Output the [x, y] coordinate of the center of the cell containing the given text.  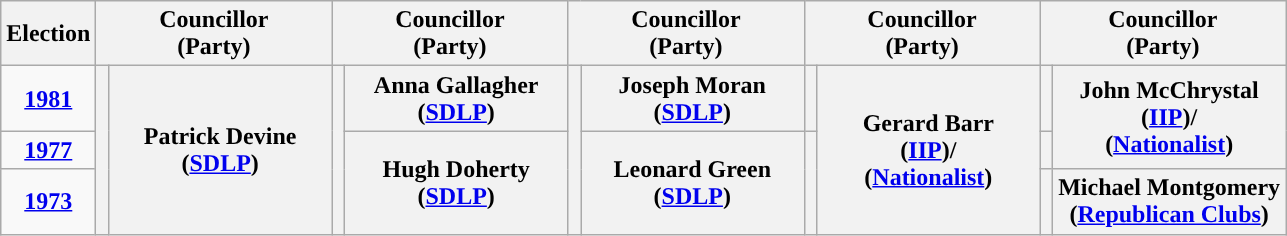
Michael Montgomery (Republican Clubs) [1170, 202]
John McChrystal (IIP)/ (Nationalist) [1170, 118]
1973 [48, 202]
Gerard Barr (IIP)/ (Nationalist) [929, 150]
Patrick Devine (SDLP) [220, 150]
Joseph Moran (SDLP) [692, 98]
Anna Gallagher (SDLP) [456, 98]
Hugh Doherty (SDLP) [456, 182]
Election [48, 34]
1981 [48, 98]
Leonard Green (SDLP) [692, 182]
1977 [48, 150]
